Return [X, Y] of the center of cell containing provided text 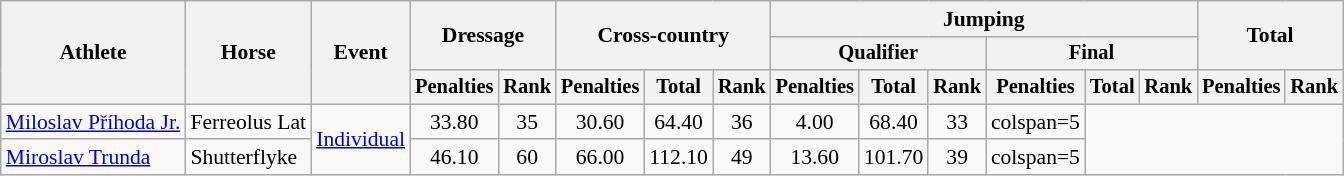
Event [360, 52]
Horse [248, 52]
68.40 [894, 122]
Final [1092, 54]
30.60 [600, 122]
60 [527, 158]
Ferreolus Lat [248, 122]
39 [957, 158]
Jumping [984, 19]
49 [742, 158]
35 [527, 122]
36 [742, 122]
101.70 [894, 158]
33 [957, 122]
4.00 [815, 122]
112.10 [678, 158]
33.80 [454, 122]
Athlete [94, 52]
Cross-country [664, 36]
13.60 [815, 158]
Qualifier [878, 54]
Individual [360, 140]
Miroslav Trunda [94, 158]
Dressage [483, 36]
64.40 [678, 122]
Miloslav Příhoda Jr. [94, 122]
Shutterflyke [248, 158]
66.00 [600, 158]
46.10 [454, 158]
